Identify which cell holds the provided text, then report its (X, Y) central coordinate. 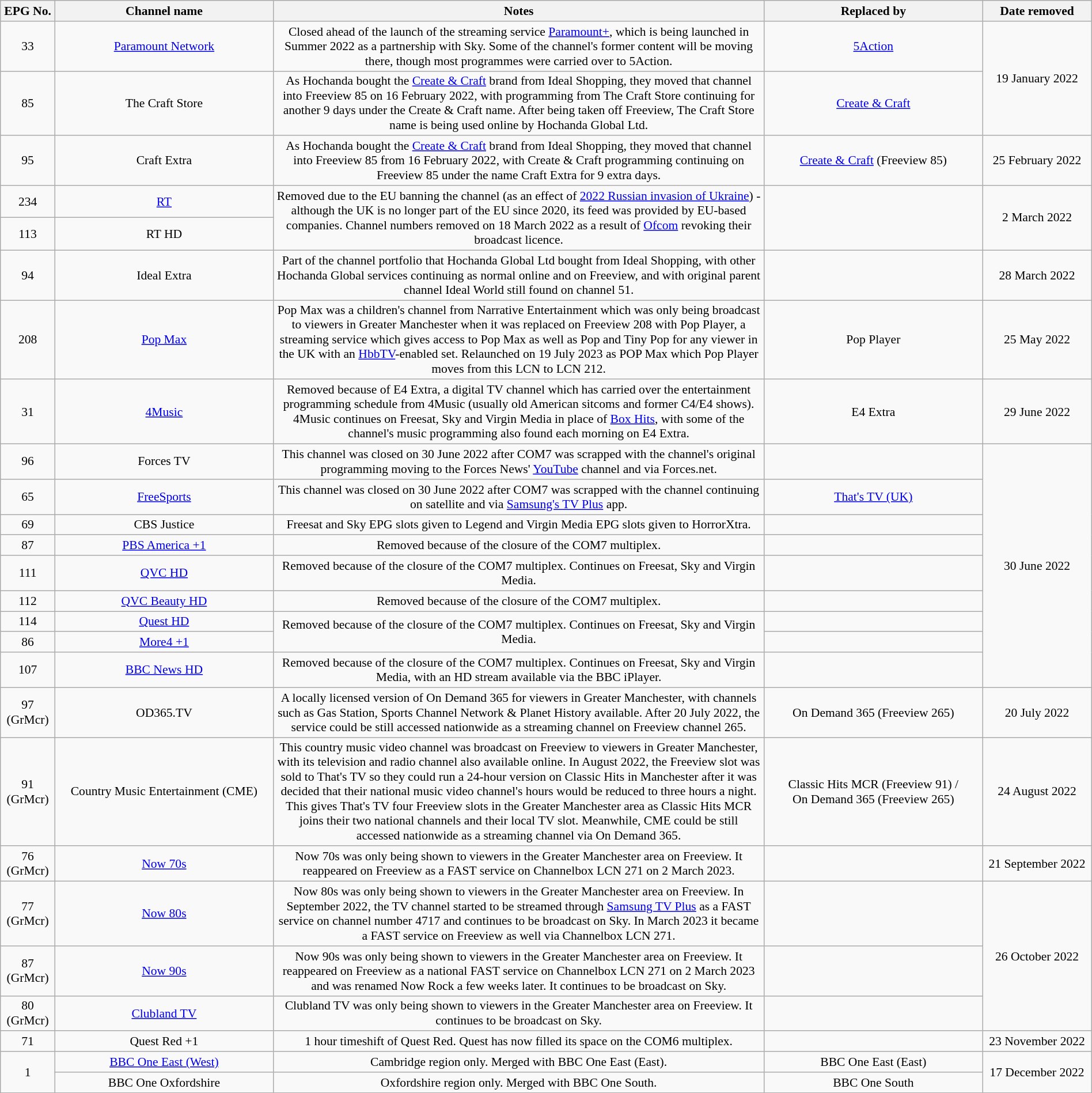
25 February 2022 (1037, 161)
Pop Max (164, 340)
QVC Beauty HD (164, 601)
Create & Craft (Freeview 85) (873, 161)
E4 Extra (873, 412)
87 (28, 546)
BBC News HD (164, 670)
RT HD (164, 234)
111 (28, 573)
69 (28, 525)
Now 70s (164, 864)
85 (28, 103)
Create & Craft (873, 103)
23 November 2022 (1037, 1042)
Removed because of the closure of the COM7 multiplex. Continues on Freesat, Sky and Virgin Media, with an HD stream available via the BBC iPlayer. (518, 670)
21 September 2022 (1037, 864)
CBS Justice (164, 525)
BBC One East (East) (873, 1062)
31 (28, 412)
Cambridge region only. Merged with BBC One East (East). (518, 1062)
BBC One South (873, 1083)
87 (GrMcr) (28, 971)
4Music (164, 412)
20 July 2022 (1037, 712)
94 (28, 275)
107 (28, 670)
95 (28, 161)
On Demand 365 (Freeview 265) (873, 712)
28 March 2022 (1037, 275)
BBC One East (West) (164, 1062)
QVC HD (164, 573)
112 (28, 601)
Freesat and Sky EPG slots given to Legend and Virgin Media EPG slots given to HorrorXtra. (518, 525)
Pop Player (873, 340)
5Action (873, 46)
Now 80s (164, 914)
PBS America +1 (164, 546)
OD365.TV (164, 712)
Craft Extra (164, 161)
Date removed (1037, 11)
96 (28, 462)
114 (28, 622)
The Craft Store (164, 103)
80 (GrMcr) (28, 1013)
2 March 2022 (1037, 218)
76 (GrMcr) (28, 864)
208 (28, 340)
Notes (518, 11)
BBC One Oxfordshire (164, 1083)
Country Music Entertainment (CME) (164, 792)
19 January 2022 (1037, 78)
97 (GrMcr) (28, 712)
FreeSports (164, 497)
234 (28, 202)
Quest HD (164, 622)
24 August 2022 (1037, 792)
29 June 2022 (1037, 412)
Channel name (164, 11)
EPG No. (28, 11)
77 (GrMcr) (28, 914)
113 (28, 234)
26 October 2022 (1037, 956)
Clubland TV was only being shown to viewers in the Greater Manchester area on Freeview. It continues to be broadcast on Sky. (518, 1013)
Oxfordshire region only. Merged with BBC One South. (518, 1083)
Now 90s (164, 971)
Forces TV (164, 462)
25 May 2022 (1037, 340)
71 (28, 1042)
91 (GrMcr) (28, 792)
RT (164, 202)
1 (28, 1072)
30 June 2022 (1037, 566)
Classic Hits MCR (Freeview 91) /On Demand 365 (Freeview 265) (873, 792)
Paramount Network (164, 46)
17 December 2022 (1037, 1072)
Replaced by (873, 11)
86 (28, 642)
Ideal Extra (164, 275)
33 (28, 46)
Clubland TV (164, 1013)
This channel was closed on 30 June 2022 after COM7 was scrapped with the channel continuing on satellite and via Samsung's TV Plus app. (518, 497)
Quest Red +1 (164, 1042)
That's TV (UK) (873, 497)
65 (28, 497)
1 hour timeshift of Quest Red. Quest has now filled its space on the COM6 multiplex. (518, 1042)
More4 +1 (164, 642)
